Pinpoint the cell where the given text exists, returning its [x, y] midpoint coordinate. 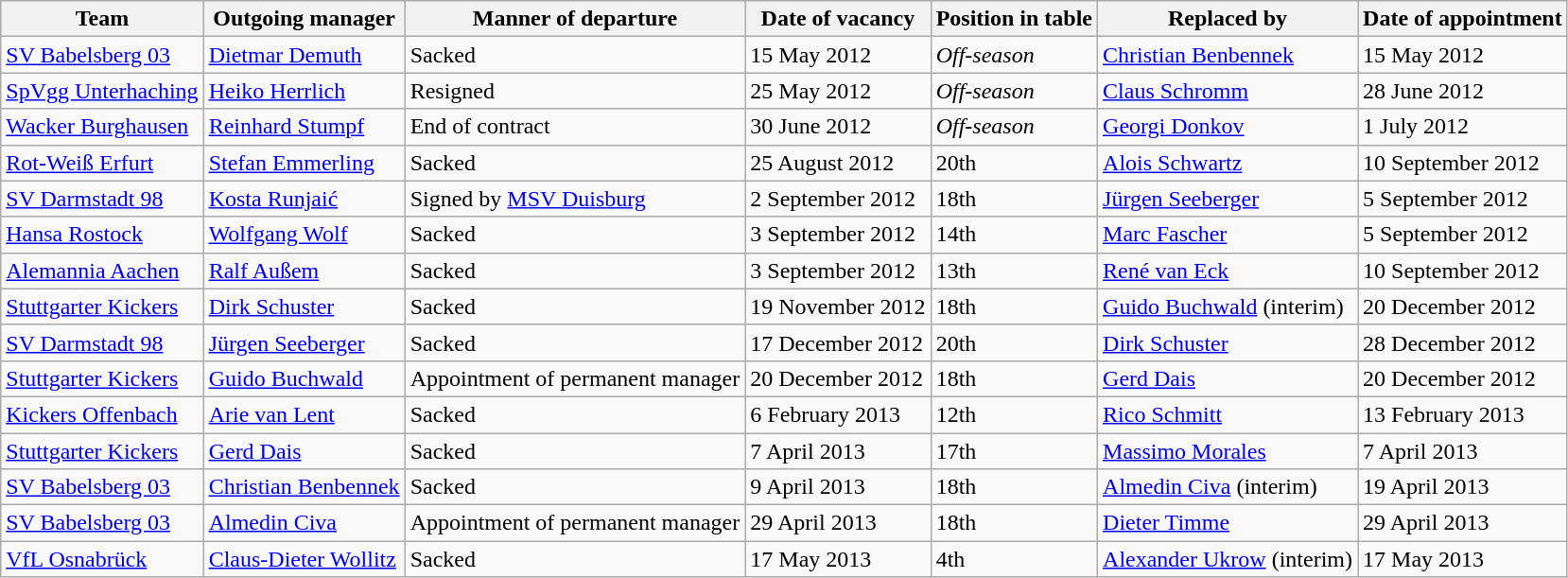
30 June 2012 [838, 127]
Team [102, 19]
14th [1014, 235]
25 August 2012 [838, 163]
Arie van Lent [305, 414]
6 February 2013 [838, 414]
Resigned [575, 91]
1 July 2012 [1463, 127]
Rot-Weiß Erfurt [102, 163]
Claus-Dieter Wollitz [305, 559]
28 June 2012 [1463, 91]
End of contract [575, 127]
Alemannia Aachen [102, 271]
Outgoing manager [305, 19]
17 December 2012 [838, 342]
Date of appointment [1463, 19]
Replaced by [1228, 19]
9 April 2013 [838, 487]
Kickers Offenbach [102, 414]
Guido Buchwald [305, 378]
Date of vacancy [838, 19]
Rico Schmitt [1228, 414]
Marc Fascher [1228, 235]
Almedin Civa (interim) [1228, 487]
2 September 2012 [838, 199]
Ralf Außem [305, 271]
Dietmar Demuth [305, 55]
SpVgg Unterhaching [102, 91]
19 April 2013 [1463, 487]
Guido Buchwald (interim) [1228, 307]
17th [1014, 451]
Stefan Emmerling [305, 163]
4th [1014, 559]
13 February 2013 [1463, 414]
12th [1014, 414]
28 December 2012 [1463, 342]
Wacker Burghausen [102, 127]
VfL Osnabrück [102, 559]
25 May 2012 [838, 91]
Signed by MSV Duisburg [575, 199]
Massimo Morales [1228, 451]
Alois Schwartz [1228, 163]
Georgi Donkov [1228, 127]
Hansa Rostock [102, 235]
19 November 2012 [838, 307]
Manner of departure [575, 19]
Reinhard Stumpf [305, 127]
Dieter Timme [1228, 523]
Wolfgang Wolf [305, 235]
Heiko Herrlich [305, 91]
René van Eck [1228, 271]
Almedin Civa [305, 523]
Claus Schromm [1228, 91]
Alexander Ukrow (interim) [1228, 559]
13th [1014, 271]
Kosta Runjaić [305, 199]
Position in table [1014, 19]
